Determine the [x, y] coordinate at the center of the cell enclosing the given text.  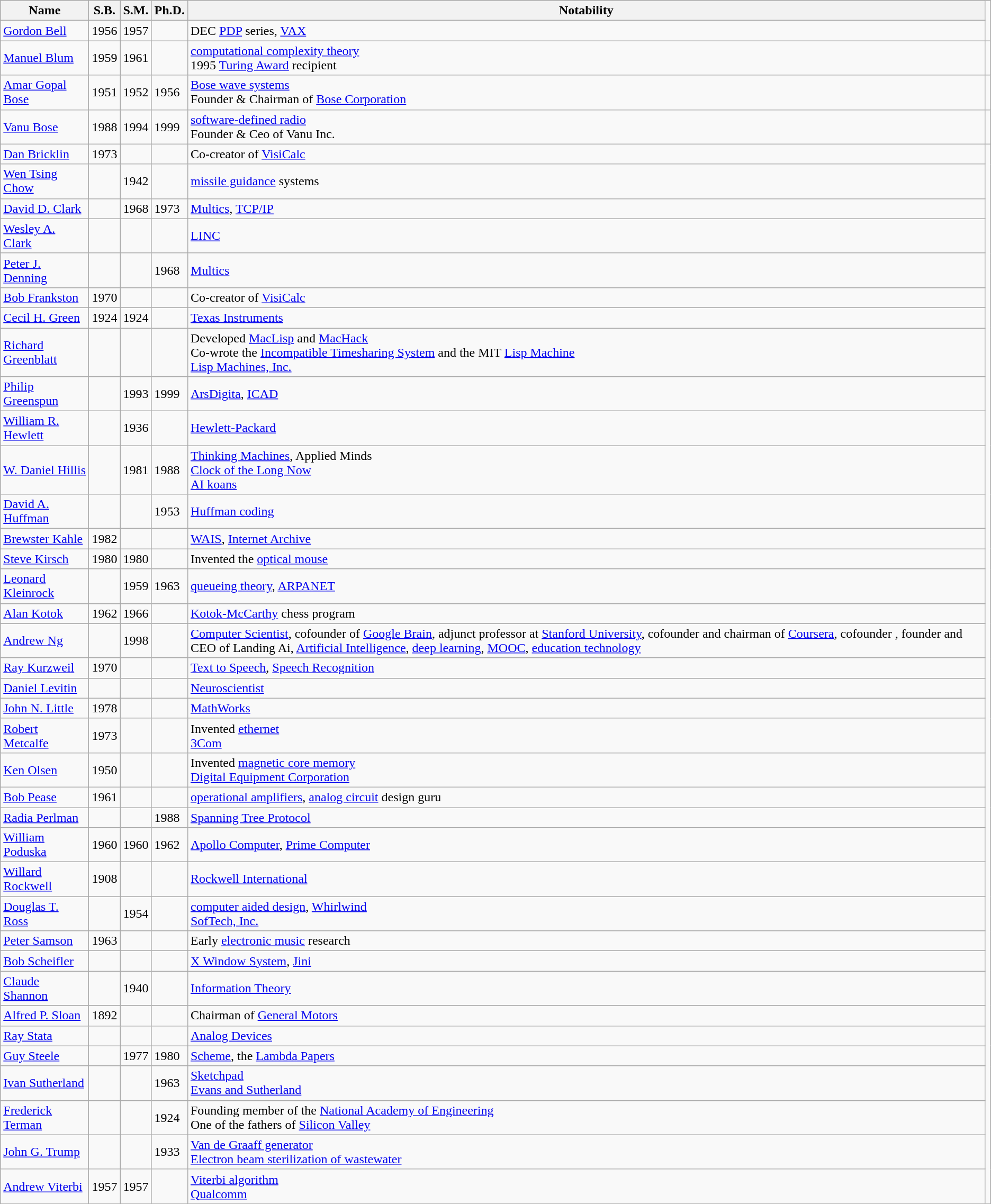
Chairman of General Motors [586, 1016]
Andrew Viterbi [44, 1187]
Philip Greenspun [44, 394]
1982 [105, 539]
Kotok-McCarthy chess program [586, 613]
Ivan Sutherland [44, 1083]
1978 [105, 708]
Multics [586, 270]
Ray Kurzweil [44, 668]
Brewster Kahle [44, 539]
software-defined radio Founder & Ceo of Vanu Inc. [586, 127]
Information Theory [586, 989]
1908 [105, 880]
1892 [105, 1016]
Peter J. Denning [44, 270]
John G. Trump [44, 1152]
Bob Scheifler [44, 961]
Ray Stata [44, 1036]
Guy Steele [44, 1056]
Vanu Bose [44, 127]
Richard Greenblatt [44, 352]
Peter Samson [44, 941]
Developed MacLisp and MacHackCo-wrote the Incompatible Timesharing System and the MIT Lisp MachineLisp Machines, Inc. [586, 352]
Amar Gopal Bose [44, 92]
X Window System, Jini [586, 961]
Hewlett-Packard [586, 429]
Text to Speech, Speech Recognition [586, 668]
Wen Tsing Chow [44, 181]
SketchpadEvans and Sutherland [586, 1083]
Rockwell International [586, 880]
1951 [105, 92]
queueing theory, ARPANET [586, 586]
1953 [169, 511]
William R. Hewlett [44, 429]
Thinking Machines, Applied MindsClock of the Long NowAI koans [586, 470]
Spanning Tree Protocol [586, 818]
1936 [136, 429]
David A. Huffman [44, 511]
computational complexity theory1995 Turing Award recipient [586, 58]
Cecil H. Green [44, 318]
1933 [169, 1152]
Robert Metcalfe [44, 736]
1950 [105, 770]
Apollo Computer, Prime Computer [586, 845]
missile guidance systems [586, 181]
Andrew Ng [44, 640]
Ph.D. [169, 11]
Bob Pease [44, 797]
1998 [136, 640]
1966 [136, 613]
Invented magnetic core memoryDigital Equipment Corporation [586, 770]
Alfred P. Sloan [44, 1016]
Invented the optical mouse [586, 559]
Claude Shannon [44, 989]
Gordon Bell [44, 31]
Douglas T. Ross [44, 913]
Founding member of the National Academy of EngineeringOne of the fathers of Silicon Valley [586, 1118]
operational amplifiers, analog circuit design guru [586, 797]
Early electronic music research [586, 941]
Alan Kotok [44, 613]
Leonard Kleinrock [44, 586]
Radia Perlman [44, 818]
computer aided design, WhirlwindSofTech, Inc. [586, 913]
ArsDigita, ICAD [586, 394]
William Poduska [44, 845]
1954 [136, 913]
WAIS, Internet Archive [586, 539]
Van de Graaff generatorElectron beam sterilization of wastewater [586, 1152]
Manuel Blum [44, 58]
S.M. [136, 11]
1993 [136, 394]
Invented ethernet3Com [586, 736]
Daniel Levitin [44, 688]
David D. Clark [44, 209]
1981 [136, 470]
Viterbi algorithmQualcomm [586, 1187]
Frederick Terman [44, 1118]
1942 [136, 181]
DEC PDP series, VAX [586, 31]
1952 [136, 92]
LINC [586, 236]
Neuroscientist [586, 688]
Texas Instruments [586, 318]
1940 [136, 989]
Bob Frankston [44, 297]
S.B. [105, 11]
1994 [136, 127]
W. Daniel Hillis [44, 470]
Analog Devices [586, 1036]
Willard Rockwell [44, 880]
Wesley A. Clark [44, 236]
Dan Bricklin [44, 154]
Bose wave systems Founder & Chairman of Bose Corporation [586, 92]
Steve Kirsch [44, 559]
John N. Little [44, 708]
1977 [136, 1056]
Scheme, the Lambda Papers [586, 1056]
Name [44, 11]
Huffman coding [586, 511]
MathWorks [586, 708]
Notability [586, 11]
Multics, TCP/IP [586, 209]
Ken Olsen [44, 770]
